Find where the given text appears and provide that cell's center as (x, y) coordinate. 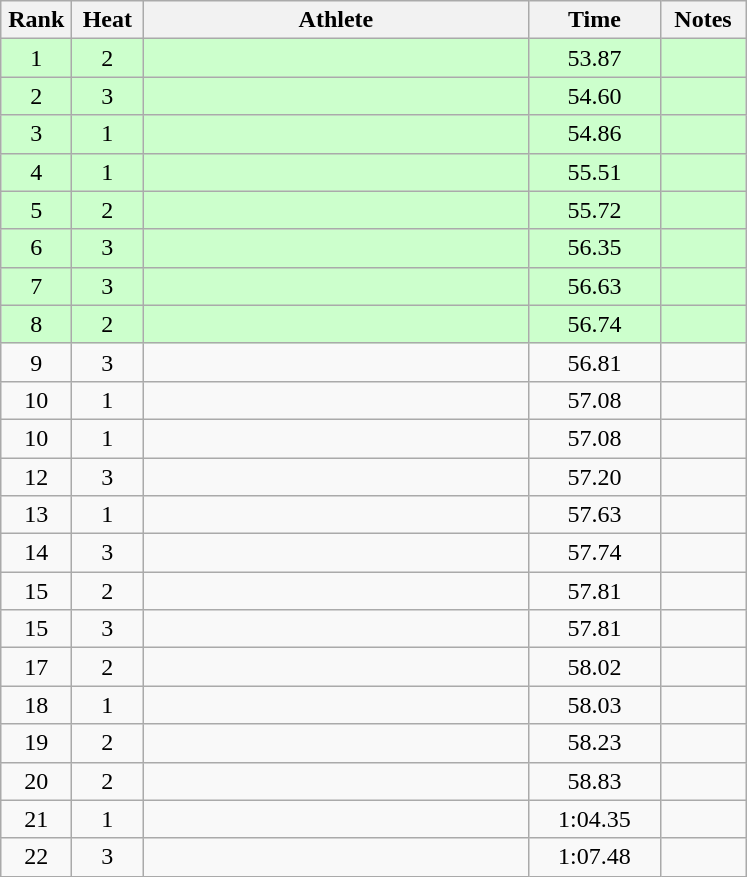
58.02 (594, 667)
20 (36, 781)
14 (36, 553)
53.87 (594, 58)
12 (36, 477)
57.20 (594, 477)
1:07.48 (594, 857)
8 (36, 324)
4 (36, 172)
56.81 (594, 362)
57.63 (594, 515)
7 (36, 286)
54.86 (594, 134)
Notes (703, 20)
6 (36, 248)
21 (36, 819)
22 (36, 857)
56.35 (594, 248)
Athlete (336, 20)
58.23 (594, 743)
17 (36, 667)
56.63 (594, 286)
58.03 (594, 705)
57.74 (594, 553)
55.72 (594, 210)
Rank (36, 20)
5 (36, 210)
9 (36, 362)
55.51 (594, 172)
19 (36, 743)
58.83 (594, 781)
1:04.35 (594, 819)
Time (594, 20)
Heat (108, 20)
18 (36, 705)
54.60 (594, 96)
56.74 (594, 324)
13 (36, 515)
